Locate the cell with the specified text and output its (x, y) center coordinate. 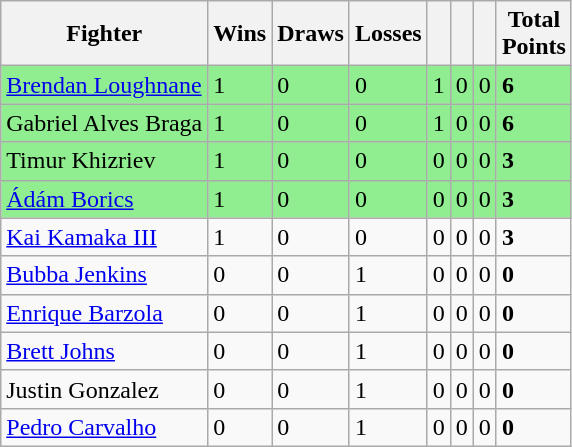
Losses (388, 34)
Justin Gonzalez (104, 389)
Bubba Jenkins (104, 275)
Timur Khizriev (104, 161)
Kai Kamaka III (104, 237)
Total Points (534, 34)
Pedro Carvalho (104, 427)
Fighter (104, 34)
Brendan Loughnane (104, 85)
Gabriel Alves Braga (104, 123)
Draws (311, 34)
Ádám Borics (104, 199)
Enrique Barzola (104, 313)
Wins (240, 34)
Brett Johns (104, 351)
